Pinpoint the cell where the given text exists, returning its [x, y] midpoint coordinate. 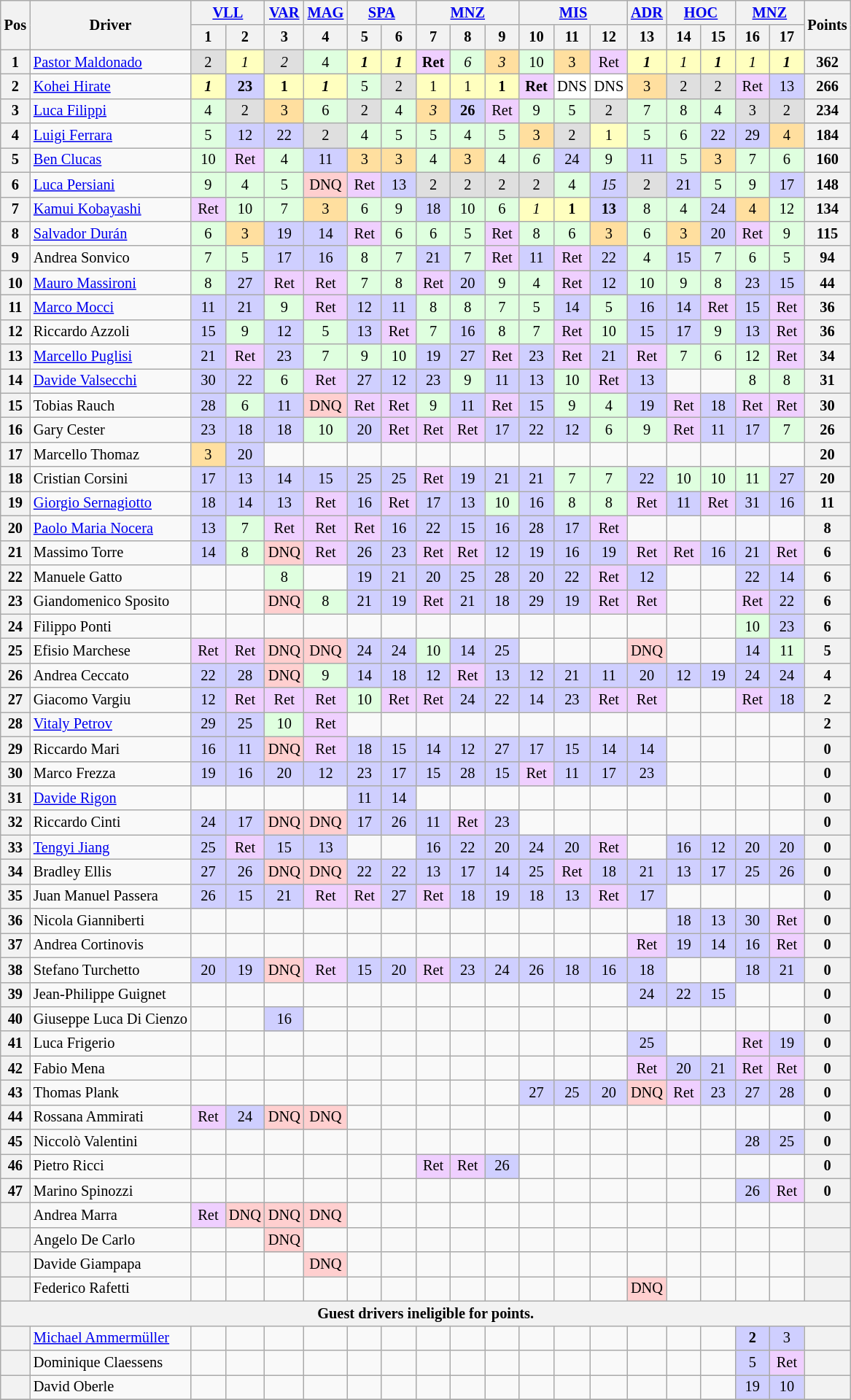
Giandomenico Sposito [111, 602]
Luca Persiani [111, 184]
Kohei Hirate [111, 86]
39 [15, 995]
Marco Mocci [111, 307]
Marcello Thomaz [111, 454]
33 [15, 847]
Dominique Claessens [111, 1362]
Michael Ammermüller [111, 1338]
38 [15, 970]
Giacomo Vargiu [111, 700]
Davide Giampapa [111, 1264]
234 [828, 111]
Manuele Gatto [111, 577]
46 [15, 1166]
Bradley Ellis [111, 871]
Driver [111, 25]
Riccardo Mari [111, 749]
Filippo Ponti [111, 626]
Vitaly Petrov [111, 724]
Nicola Gianniberti [111, 921]
42 [15, 1068]
Tobias Rauch [111, 405]
134 [828, 209]
32 [15, 822]
Marino Spinozzi [111, 1191]
Tengyi Jiang [111, 847]
Kamui Kobayashi [111, 209]
MAG [326, 12]
VAR [284, 12]
Riccardo Cinti [111, 822]
Niccolò Valentini [111, 1142]
Federico Rafetti [111, 1288]
Massimo Torre [111, 553]
Pastor Maldonado [111, 62]
Ben Clucas [111, 160]
HOC [701, 12]
Juan Manuel Passera [111, 896]
Efisio Marchese [111, 650]
184 [828, 136]
Luigi Ferrara [111, 136]
SPA [381, 12]
Pietro Ricci [111, 1166]
VLL [228, 12]
Cristian Corsini [111, 479]
Angelo De Carlo [111, 1240]
Gary Cester [111, 429]
35 [15, 896]
MIS [573, 12]
148 [828, 184]
Paolo Maria Nocera [111, 528]
Giuseppe Luca Di Cienzo [111, 1019]
Andrea Cortinovis [111, 945]
Thomas Plank [111, 1092]
Pos [15, 25]
Stefano Turchetto [111, 970]
115 [828, 233]
Marcello Puglisi [111, 357]
160 [828, 160]
41 [15, 1043]
Andrea Sonvico [111, 258]
47 [15, 1191]
David Oberle [111, 1387]
Andrea Ceccato [111, 675]
Giorgio Sernagiotto [111, 503]
37 [15, 945]
362 [828, 62]
45 [15, 1142]
Marco Frezza [111, 774]
94 [828, 258]
Points [828, 25]
Rossana Ammirati [111, 1117]
Davide Rigon [111, 798]
ADR [647, 12]
Andrea Marra [111, 1216]
Jean-Philippe Guignet [111, 995]
Mauro Massironi [111, 283]
Fabio Mena [111, 1068]
Luca Filippi [111, 111]
Luca Frigerio [111, 1043]
Salvador Durán [111, 233]
40 [15, 1019]
Davide Valsecchi [111, 381]
Guest drivers ineligible for points. [426, 1313]
43 [15, 1092]
Riccardo Azzoli [111, 332]
266 [828, 86]
